Provide the (x, y) coordinate of the cell's center where the given text is located.  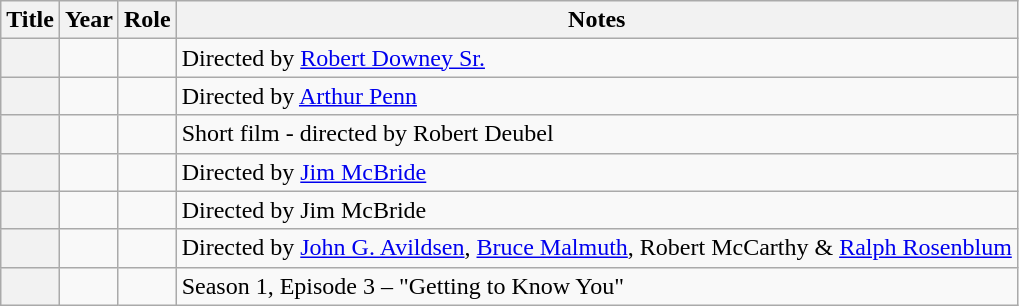
Directed by John G. Avildsen, Bruce Malmuth, Robert McCarthy & Ralph Rosenblum (596, 248)
Directed by Robert Downey Sr. (596, 58)
Role (147, 20)
Title (30, 20)
Year (88, 20)
Directed by Arthur Penn (596, 96)
Notes (596, 20)
Short film - directed by Robert Deubel (596, 134)
Season 1, Episode 3 – "Getting to Know You" (596, 286)
